Find where the given text appears and provide that cell's center as [x, y] coordinate. 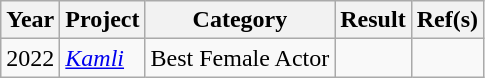
Best Female Actor [240, 58]
Project [102, 20]
Ref(s) [447, 20]
Kamli [102, 58]
Year [30, 20]
Category [240, 20]
2022 [30, 58]
Result [373, 20]
